Return the [X, Y] coordinate for the center point of the cell that contains the specified text.  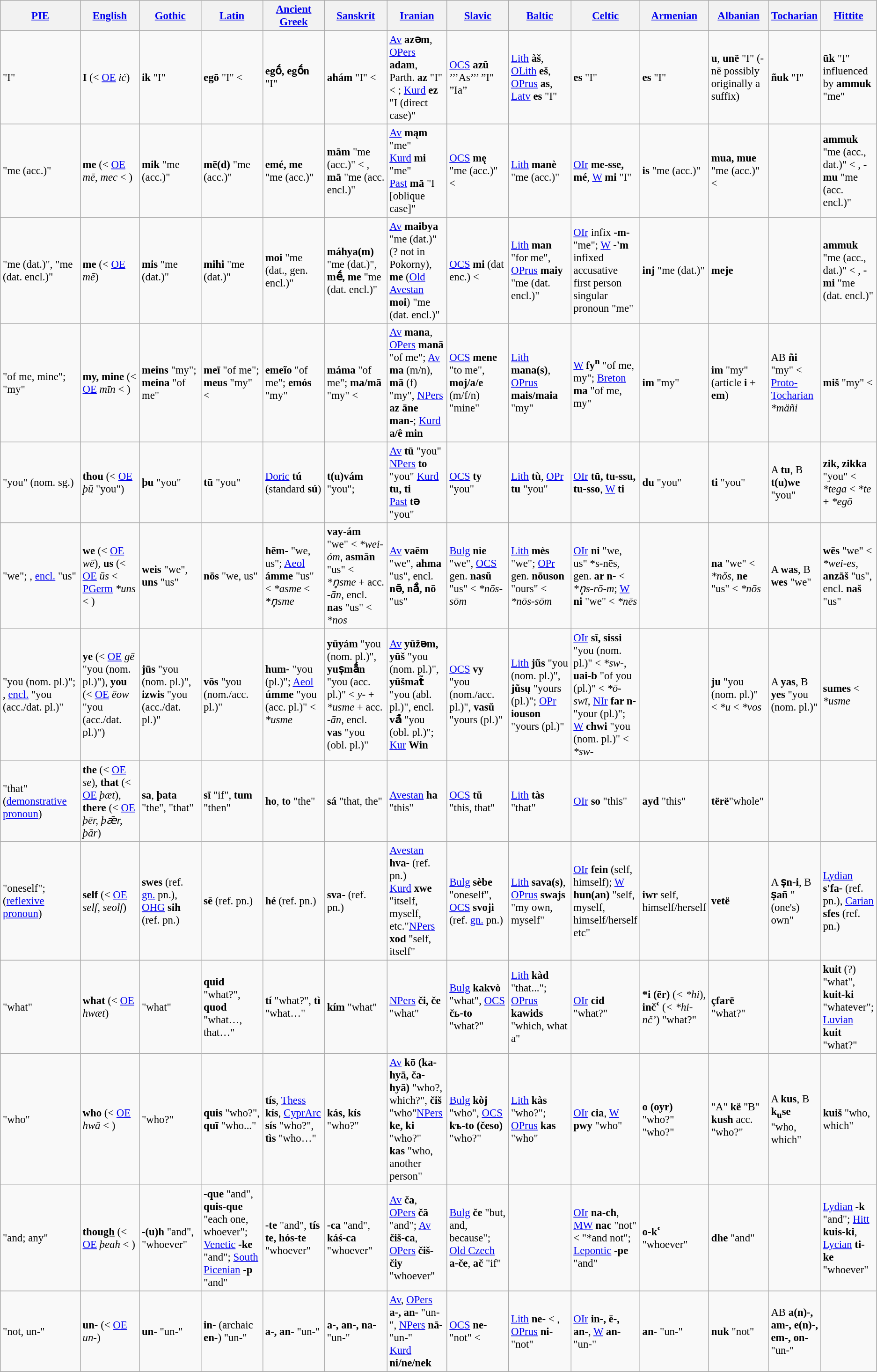
"we"; , encl. "us" [40, 577]
emeĩo "of me"; emós "my" [293, 383]
nuk "not" [739, 1331]
im "my" [674, 383]
a-, an- "un-" [293, 1331]
Av azǝm, OPers adam, Parth. az "I" < ; Kurd ez "I (direct case)" [417, 78]
ayd "this" [674, 801]
Av mąm "me"Kurd mi "me"Past mā "I [oblique case]" [417, 171]
Lith kàd "that..."; OPrus kawids "which, what a" [540, 1007]
im "my" (article i + em) [739, 383]
meje [739, 271]
-(u)h "and", "whoever" [170, 1238]
inj "me (dat.)" [674, 271]
OCS mene "to me", moj/a/e (m/f/n) "mine" [478, 383]
W fyn "of me, my"; Breton ma "of me, my" [606, 383]
Gothic [170, 16]
mām "me (acc.)" < , mā "me (acc. encl.)" [356, 171]
"not, un-" [40, 1331]
OCS ne- "not" < [478, 1331]
Avestan ha "this" [417, 801]
Lith jũs "you (nom. pl.)", jũsų "yours (pl.)"; OPr iouson "yours (pl.)" [540, 695]
nōs "we, us" [232, 577]
Lith manè "me (acc.)" [540, 171]
Sanskrit [356, 16]
Bulg sèbe "oneself", OCS svoji (ref. gn. pn.) [478, 901]
"who" [40, 1119]
о (oyr) "who?""who?" [674, 1119]
tís, Thess kís, CyprArc sís "who?", tìs "who…" [293, 1119]
"of me, mine"; "my" [40, 383]
Av mana, OPers manā "of me"; Av ma (m/n), mā (f) "my", NPers az āne man-; Kurd a/ê min [417, 383]
Baltic [540, 16]
Bulg kakvò "what", OCS čь-to "what?" [478, 1007]
OIr fein (self, himself); W hun(an) "self, myself, himself/herself etc" [606, 901]
my, mine (< OE mīn < ) [110, 383]
ahám "I" < [356, 78]
hēm- "we, us"; Aeol ámme "us" < *asme < *n̥sme [293, 577]
quis "who?", quī "who..." [232, 1119]
"A" kë "B" kush acc. "who?" [739, 1119]
self (< OE self, seolf) [110, 901]
weis "we", uns "us" [170, 577]
Slavic [478, 16]
OIr sī, sissi "you (nom. pl.)" < *sw-, uai-b "of you (pl.)" < *ō-swī, NIr far n- "your (pl.)"; W chwi "you (nom. pl.)" < *sw- [606, 695]
me (< OE mē, mec < ) [110, 171]
A tu, B t(u)we "you" [795, 483]
ju "you (nom. pl.)" < *u < *vos [739, 695]
Av ča, OPers čā "and"; Av čiš-ca, OPers čiš-čiy "whoever" [417, 1238]
Iranian [417, 16]
OIr cid "what?" [606, 1007]
Av maibya "me (dat.)" (? not in Pokorny), me (Old Avestan moi) "me (dat. encl.)" [417, 271]
du "you" [674, 483]
kuiš "who, which" [848, 1119]
Lith tàs "that" [540, 801]
sī "if", tum "then" [232, 801]
kás, kís "who?" [356, 1119]
OCS mi (dat enc.) < [478, 271]
tërë"whole" [739, 801]
Armenian [674, 16]
Lydian -k "and"; Hitt kuis-ki, Lycian ti-ke "whoever" [848, 1238]
*i (ēr) (< *hi), inčʿ (< *hi-nč’) "what?" [674, 1007]
Doric tú (standard sú) [293, 483]
hum- "you (pl.)"; Aeol úmme "you (acc. pl.)" < *usme [293, 695]
the (< OE se), that (< OE þæt), there (< OE þēr, þǣr, þār) [110, 801]
ūk "I" influenced by ammuk "me" [848, 78]
A kus, B kuse "who, which" [795, 1119]
"oneself"; (reflexive pronoun) [40, 901]
vay-ám "we" < *wei-óm, asmān "us" < *n̥sme + acc. -ān, encl. nas "us" < *nos [356, 577]
Lith mès "we"; OPr gen. nōuson "ours" < *nōs-sōm [540, 577]
me (< OE mē) [110, 271]
A yas, B yes "you (nom. pl.)" [795, 695]
u, unë "I" (-në possibly originally a suffix) [739, 78]
tū "you" [232, 483]
quid "what?", quod "what…, that…" [232, 1007]
sva- (ref. pn.) [356, 901]
swes (ref. gn. pn.), OHG sih (ref. pn.) [170, 901]
OCS ty "you" [478, 483]
PIE [40, 16]
AB ñi "my" < Proto-Tocharian *mäñi [795, 383]
in- (archaic en-) "un-" [232, 1331]
Lith kàs "who?"; OPrus kas "who" [540, 1119]
hé (ref. pn.) [293, 901]
NPers či, če "what" [417, 1007]
ik "I" [170, 78]
meī "of me"; meus "my" < [232, 383]
kuit (?) "what", kuit-ki "whatever"; Luvian kuit "what?" [848, 1007]
we (< OE wē), us (< OE ūs < PGerm *uns < ) [110, 577]
what (< OE hwæt) [110, 1007]
a-, an-, na- "un-" [356, 1331]
sa, þata "the", "that" [170, 801]
un- (< OE un-) [110, 1331]
-te "and", tís te, hós-te "whoever" [293, 1238]
is "me (acc.)" [674, 171]
Lith mana(s), OPrus mais/maia "my" [540, 383]
na "we" < *nŏs, ne "us" < *nōs [739, 577]
þu "you" [170, 483]
OCS mę "me (acc.)" < [478, 171]
OCS vy "you (nom./acc. pl.)", vasŭ "yours (pl.)" [478, 695]
-ca "and", káś-ca "whoever" [356, 1238]
-que "and", quis-que "each one, whoever"; Venetic -ke "and"; South Picenian -p "and" [232, 1238]
Celtic [606, 16]
jūs "you (nom. pl.)", izwis "you (acc./dat. pl.)" [170, 695]
vetë [739, 901]
"that" (demonstrative pronoun) [40, 801]
mē(d) "me (acc.)" [232, 171]
OIr na-ch, MW nac "not" < "*and not"; Lepontic -pe "and" [606, 1238]
OIr so "this" [606, 801]
o-kʿ "whoever" [674, 1238]
sē (ref. pn.) [232, 901]
meins "my"; meina "of me" [170, 383]
Hittite [848, 16]
OIr ni "we, us" *s-nēs, gen. ar n- < *n̥s-rō-m; W ni "we" < *nēs [606, 577]
Ancient Greek [293, 16]
miš "my" < [848, 383]
vōs "you (nom./acc. pl.)" [232, 695]
Av tū "you"NPers to "you" Kurd tu, tiPast tə "you" [417, 483]
I (< OE iċ) [110, 78]
sumes < *usme [848, 695]
Lith sava(s), OPrus swajs "my own, myself" [540, 901]
"you" (nom. sg.) [40, 483]
mis "me (dat.)" [170, 271]
Lydian s'fa- (ref. pn.), Carian sfes (ref. pn.) [848, 901]
iwr self, himself/herself [674, 901]
Av yūžǝm, yūš "you (nom. pl.)", yūšmat̃ "you (abl. pl.)", encl. vā̊ "you (obl. pl.)";Kur Win [417, 695]
Tocharian [795, 16]
Av vaēm "we", ahma "us", encl. nǝ̄, nā̊, nō "us" [417, 577]
though (< OE þeah < ) [110, 1238]
A ṣn-i, B ṣañ "(one's) own" [795, 901]
OCS azŭ ’’’As’’’ ”I" ”Ia” [478, 78]
Lith man "for me", OPrus maiy "me (dat. encl.)" [540, 271]
Bulg če "but, and, because"; Old Czech a-če, ač "if" [478, 1238]
Latin [232, 16]
ho, to "the" [293, 801]
mik "me (acc.)" [170, 171]
yūyám "you (nom. pl.)", yuṣmā́n "you (acc. pl.)" < y- + *usme + acc. -ān, encl. vas "you (obl. pl.)" [356, 695]
egō "I" < [232, 78]
t(u)vám "you"; [356, 483]
ammuk "me (acc., dat.)" < , -mi "me (dat. encl.)" [848, 271]
"me (acc.)" [40, 171]
"you (nom. pl.)"; , encl. "you (acc./dat. pl.)" [40, 695]
máhya(m) "me (dat.)", mḗ, me "me (dat. encl.)" [356, 271]
"and; any" [40, 1238]
wēs "we" < *wei-es, anzāš "us", encl. naš "us" [848, 577]
ñuk "I" [795, 78]
ye (< OE gē "you (nom. pl.)"), you (< OE ēow "you (acc./dat. pl.)") [110, 695]
"I" [40, 78]
un- "un-" [170, 1331]
"me (dat.)", "me (dat. encl.)" [40, 271]
English [110, 16]
OIr cia, W pwy "who" [606, 1119]
kím "what" [356, 1007]
mihi "me (dat.)" [232, 271]
OIr in-, ē-, an-, W an- "un-" [606, 1331]
A was, B wes "we" [795, 577]
who (< OE hwā < ) [110, 1119]
Lith tù, OPr tu "you" [540, 483]
moi "me (dat., gen. encl.)" [293, 271]
Bulg nìe "we", OCS gen. nasŭ "us" < *nōs-sōm [478, 577]
ammuk "me (acc., dat.)" < , -mu "me (acc. encl.)" [848, 171]
dhe "and" [739, 1238]
AB a(n)-, am-, e(n)-, em-, on- "un-" [795, 1331]
máma "of me"; ma/mā "my" < [356, 383]
emé, me "me (acc.)" [293, 171]
"who?" [170, 1119]
mua, mue "me (acc.)" < [739, 171]
ti "you" [739, 483]
Avestan hva- (ref. pn.)Kurd xwe "itself, myself, etc."NPers xod "self, itself" [417, 901]
zik, zikka "you" < *tega < *te + *egō [848, 483]
thou (< OE þū "you") [110, 483]
sá "that, the" [356, 801]
Lith ne- < , OPrus ni- "not" [540, 1331]
Av kō (ka-hyā, ča-hyā) "who?, which?", čiš "who"NPers ke, ki "who?"kas "who, another person" [417, 1119]
an- "un-" [674, 1331]
OIr tū, tu-ssu, tu-sso, W ti [606, 483]
Albanian [739, 16]
tí "what?", tì "what…" [293, 1007]
OCS tŭ "this, that" [478, 801]
OIr infix -m- "me"; W -'m infixed accusative first person singular pronoun "me" [606, 271]
Av, OPers a-, an- "un-", NPers nā- "un-"Kurd ni/ne/nek [417, 1331]
OIr me-sse, mé, W mi "I" [606, 171]
Lith àš, OLith eš, OPrus as, Latv es "I" [540, 78]
çfarë "what?" [739, 1007]
Bulg kòj "who", OCS kъ-to (česo) "who?" [478, 1119]
egṓ, egṓn "I" [293, 78]
